Find where the given text appears and provide that cell's center as [x, y] coordinate. 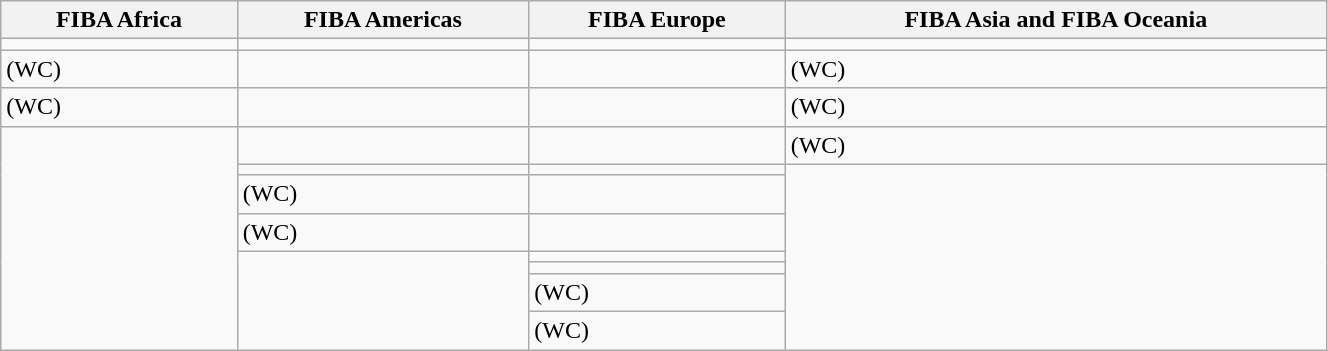
FIBA Americas [383, 20]
FIBA Africa [119, 20]
FIBA Asia and FIBA Oceania [1056, 20]
FIBA Europe [657, 20]
